Locate the cell with the specified text and output its [X, Y] center coordinate. 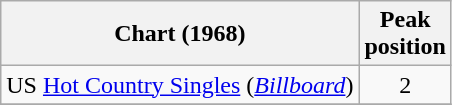
US Hot Country Singles (Billboard) [180, 85]
Peakposition [405, 34]
Chart (1968) [180, 34]
2 [405, 85]
